For the text-containing cell, return its midpoint in [X, Y] coordinate format. 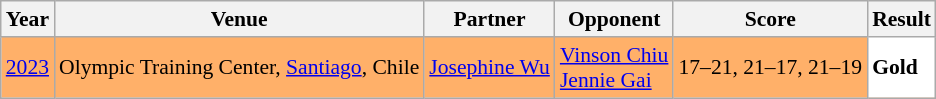
Score [770, 19]
2023 [28, 68]
Olympic Training Center, Santiago, Chile [239, 68]
Partner [490, 19]
17–21, 21–17, 21–19 [770, 68]
Vinson Chiu Jennie Gai [614, 68]
Result [902, 19]
Gold [902, 68]
Josephine Wu [490, 68]
Venue [239, 19]
Year [28, 19]
Opponent [614, 19]
